From the cell containing the given text, extract its center point as [x, y] coordinate. 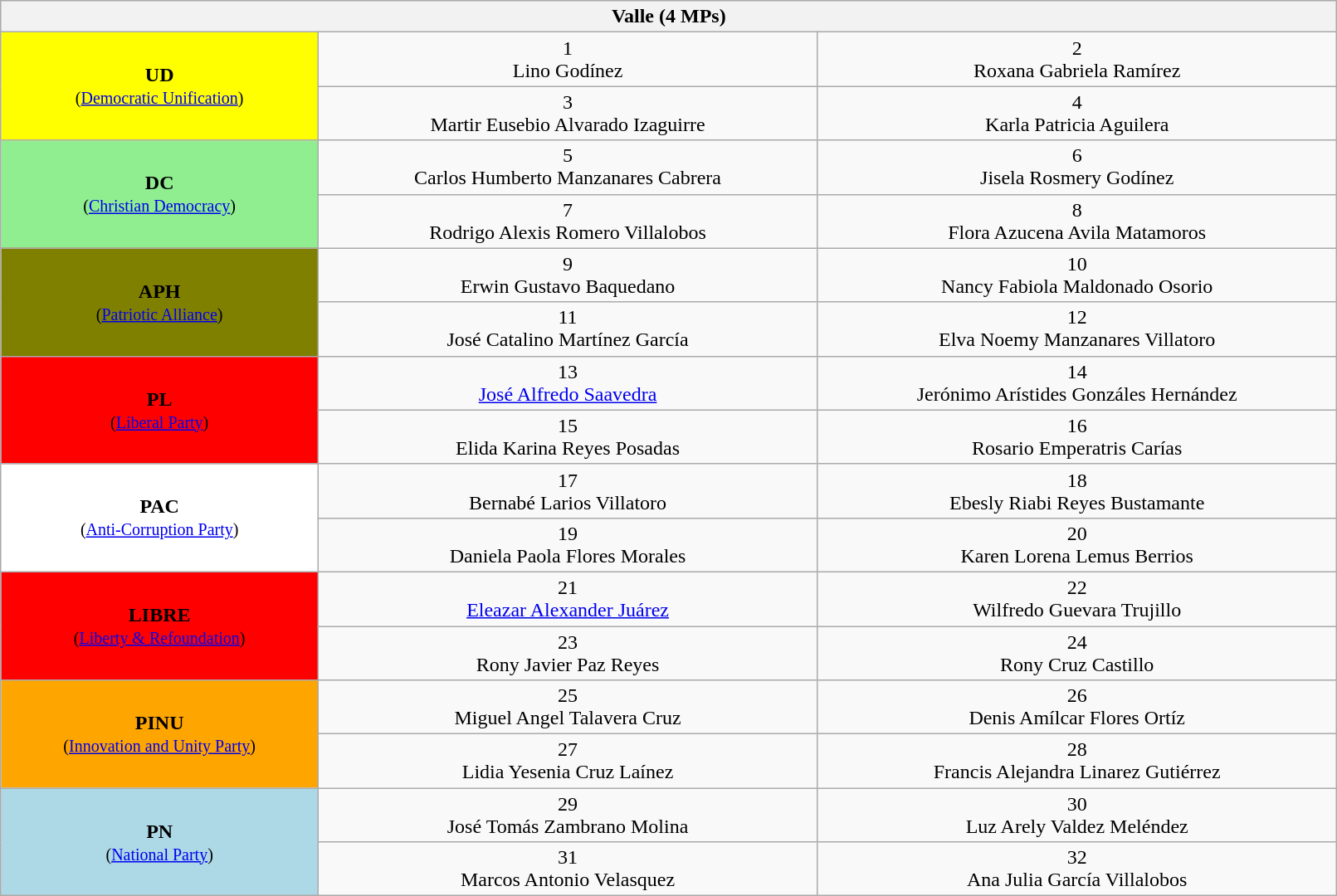
3Martir Eusebio Alvarado Izaguirre [568, 113]
13José Alfredo Saavedra [568, 383]
28Francis Alejandra Linarez Gutiérrez [1077, 762]
6Jisela Rosmery Godínez [1077, 168]
30Luz Arely Valdez Meléndez [1077, 815]
9Erwin Gustavo Baquedano [568, 275]
29José Tomás Zambrano Molina [568, 815]
PAC(Anti-Corruption Party) [159, 518]
2Roxana Gabriela Ramírez [1077, 60]
4Karla Patricia Aguilera [1077, 113]
15Elida Karina Reyes Posadas [568, 436]
Valle (4 MPs) [669, 17]
23Rony Javier Paz Reyes [568, 652]
5Carlos Humberto Manzanares Cabrera [568, 168]
26Denis Amílcar Flores Ortíz [1077, 707]
22Wilfredo Guevara Trujillo [1077, 599]
APH(Patriotic Alliance) [159, 302]
20Karen Lorena Lemus Berrios [1077, 544]
32Ana Julia García Villalobos [1077, 869]
LIBRE(Liberty & Refoundation) [159, 626]
1Lino Godínez [568, 60]
PINU(Innovation and Unity Party) [159, 734]
16Rosario Emperatris Carías [1077, 436]
11José Catalino Martínez García [568, 329]
7Rodrigo Alexis Romero Villalobos [568, 221]
24Rony Cruz Castillo [1077, 652]
10Nancy Fabiola Maldonado Osorio [1077, 275]
UD(Democratic Unification) [159, 86]
14Jerónimo Arístides Gonzáles Hernández [1077, 383]
27Lidia Yesenia Cruz Laínez [568, 762]
21Eleazar Alexander Juárez [568, 599]
8Flora Azucena Avila Matamoros [1077, 221]
DC(Christian Democracy) [159, 194]
19Daniela Paola Flores Morales [568, 544]
18Ebesly Riabi Reyes Bustamante [1077, 491]
31Marcos Antonio Velasquez [568, 869]
PL(Liberal Party) [159, 410]
12Elva Noemy Manzanares Villatoro [1077, 329]
25Miguel Angel Talavera Cruz [568, 707]
PN(National Party) [159, 842]
17Bernabé Larios Villatoro [568, 491]
